Locate the cell with the specified text and output its (X, Y) center coordinate. 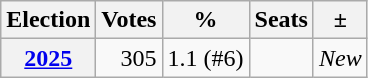
1.1 (#6) (206, 58)
± (340, 20)
% (206, 20)
New (340, 58)
Election (48, 20)
305 (129, 58)
Votes (129, 20)
Seats (281, 20)
2025 (48, 58)
